Return (x, y) of the center of cell containing provided text 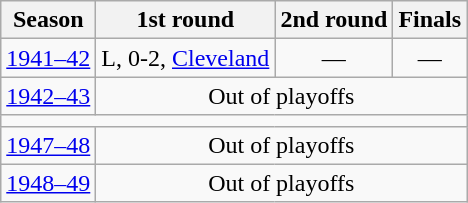
2nd round (334, 20)
L, 0-2, Cleveland (186, 58)
1st round (186, 20)
1947–48 (48, 145)
1948–49 (48, 183)
1941–42 (48, 58)
1942–43 (48, 96)
Finals (430, 20)
Season (48, 20)
